Search for the cell housing the specified text and yield its [x, y] center coordinate. 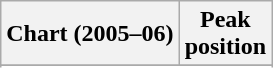
Chart (2005–06) [90, 34]
Peak position [225, 34]
